From the cell containing the given text, extract its center point as [X, Y] coordinate. 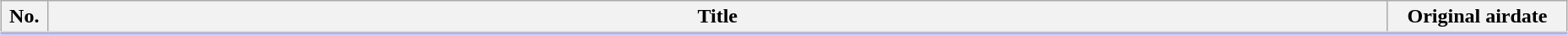
No. [24, 17]
Original airdate [1478, 17]
Title [717, 17]
